For the text-containing cell, return its midpoint in (X, Y) coordinate format. 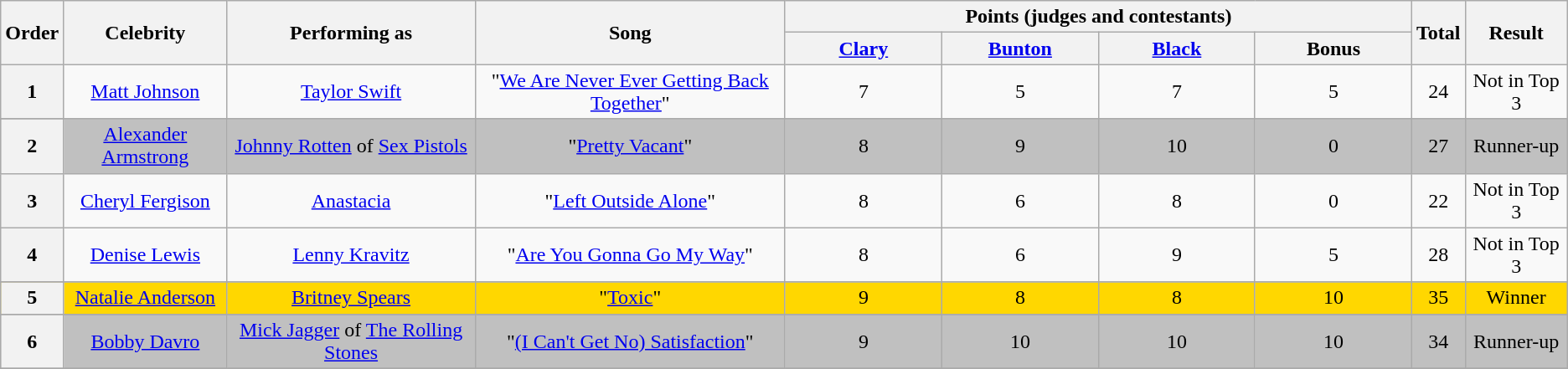
"Are You Gonna Go My Way" (630, 254)
Bonus (1333, 49)
24 (1438, 92)
Cheryl Fergison (146, 201)
Clary (863, 49)
Black (1176, 49)
Johnny Rotten of Sex Pistols (351, 146)
Song (630, 33)
Taylor Swift (351, 92)
Points (judges and contestants) (1098, 17)
Winner (1516, 298)
"We Are Never Ever Getting Back Together" (630, 92)
Natalie Anderson (146, 298)
Britney Spears (351, 298)
"(I Can't Get No) Satisfaction" (630, 341)
28 (1438, 254)
"Toxic" (630, 298)
"Pretty Vacant" (630, 146)
4 (32, 254)
Celebrity (146, 33)
Result (1516, 33)
Bunton (1020, 49)
Denise Lewis (146, 254)
1 (32, 92)
22 (1438, 201)
Total (1438, 33)
"Left Outside Alone" (630, 201)
34 (1438, 341)
3 (32, 201)
Matt Johnson (146, 92)
Mick Jagger of The Rolling Stones (351, 341)
Bobby Davro (146, 341)
2 (32, 146)
Lenny Kravitz (351, 254)
Order (32, 33)
27 (1438, 146)
35 (1438, 298)
Anastacia (351, 201)
Performing as (351, 33)
Alexander Armstrong (146, 146)
